Determine the (x, y) coordinate at the center of the cell enclosing the given text.  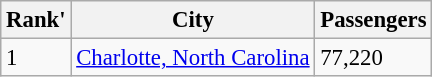
Rank' (36, 20)
1 (36, 58)
City (193, 20)
Passengers (374, 20)
Charlotte, North Carolina (193, 58)
77,220 (374, 58)
